For the text-containing cell, return its midpoint in (x, y) coordinate format. 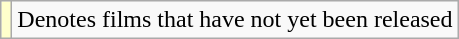
Denotes films that have not yet been released (235, 20)
